Pinpoint the cell where the given text exists, returning its [x, y] midpoint coordinate. 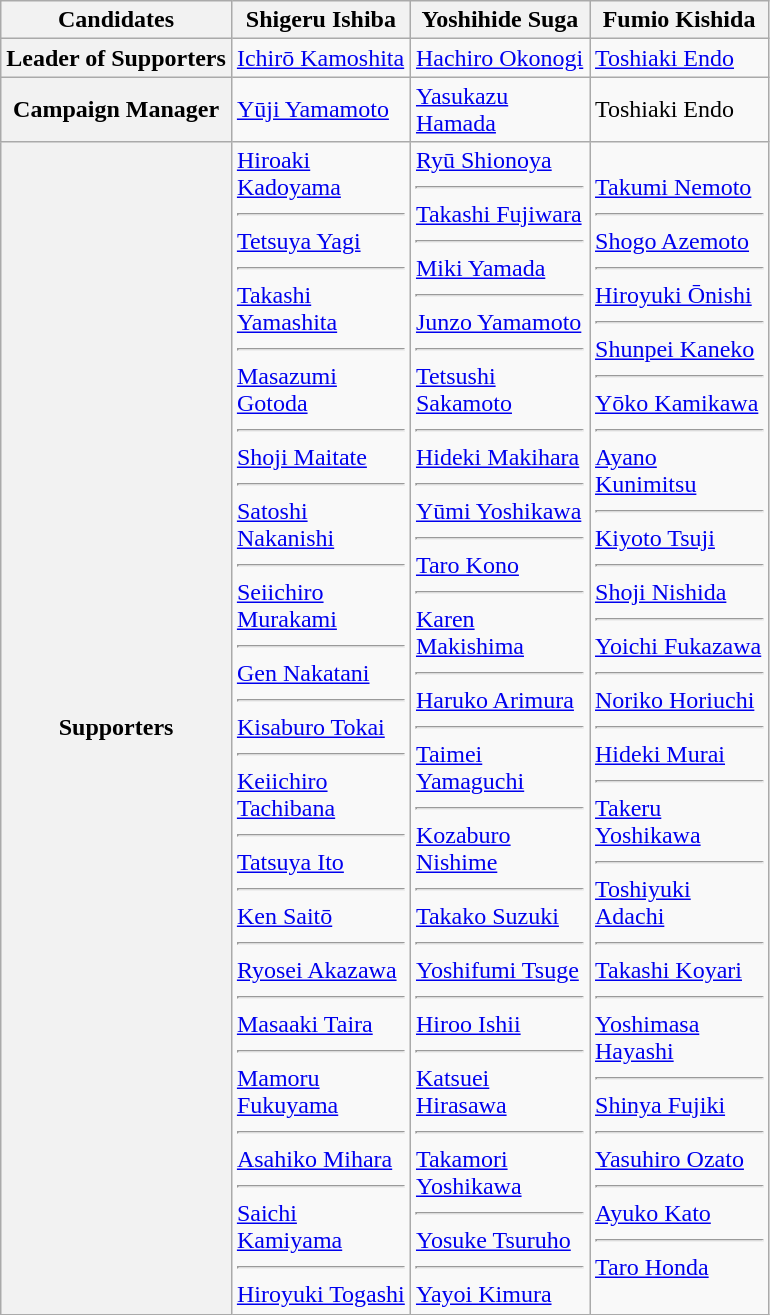
Hachiro Okonogi [500, 58]
Fumio Kishida [680, 20]
Leader of Supporters [116, 58]
Supporters [116, 728]
Candidates [116, 20]
Campaign Manager [116, 110]
Shigeru Ishiba [320, 20]
Yasukazu Hamada [500, 110]
Yoshihide Suga [500, 20]
Yūji Yamamoto [320, 110]
Ichirō Kamoshita [320, 58]
